Output the (X, Y) coordinate of the center of the cell containing the given text.  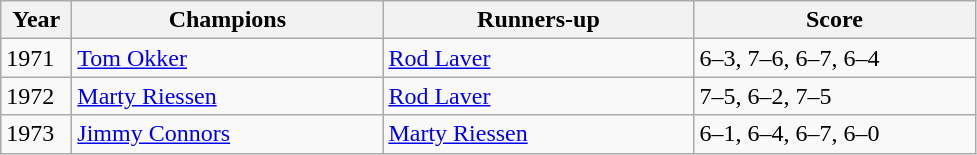
Score (834, 20)
Runners-up (538, 20)
6–1, 6–4, 6–7, 6–0 (834, 134)
Champions (228, 20)
1971 (36, 58)
7–5, 6–2, 7–5 (834, 96)
6–3, 7–6, 6–7, 6–4 (834, 58)
1972 (36, 96)
Tom Okker (228, 58)
Jimmy Connors (228, 134)
Year (36, 20)
1973 (36, 134)
